Extract the (X, Y) coordinate from the center of the cell holding the provided text.  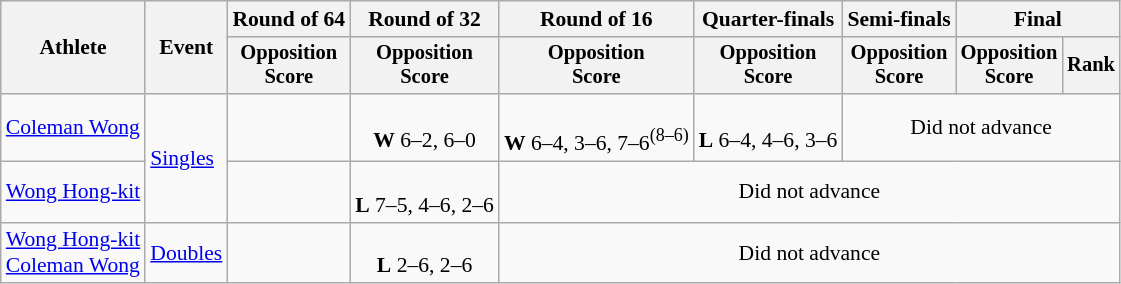
Singles (186, 158)
W 6–2, 6–0 (424, 128)
Wong Hong-kit (73, 192)
Rank (1091, 66)
Round of 16 (596, 19)
L 2–6, 2–6 (424, 252)
L 6–4, 4–6, 3–6 (768, 128)
Semi-finals (898, 19)
Quarter-finals (768, 19)
W 6–4, 3–6, 7–6(8–6) (596, 128)
Final (1038, 19)
Coleman Wong (73, 128)
Wong Hong-kitColeman Wong (73, 252)
Round of 64 (288, 19)
Event (186, 48)
L 7–5, 4–6, 2–6 (424, 192)
Doubles (186, 252)
Round of 32 (424, 19)
Athlete (73, 48)
